Return the (X, Y) coordinate for the center point of the cell that contains the specified text.  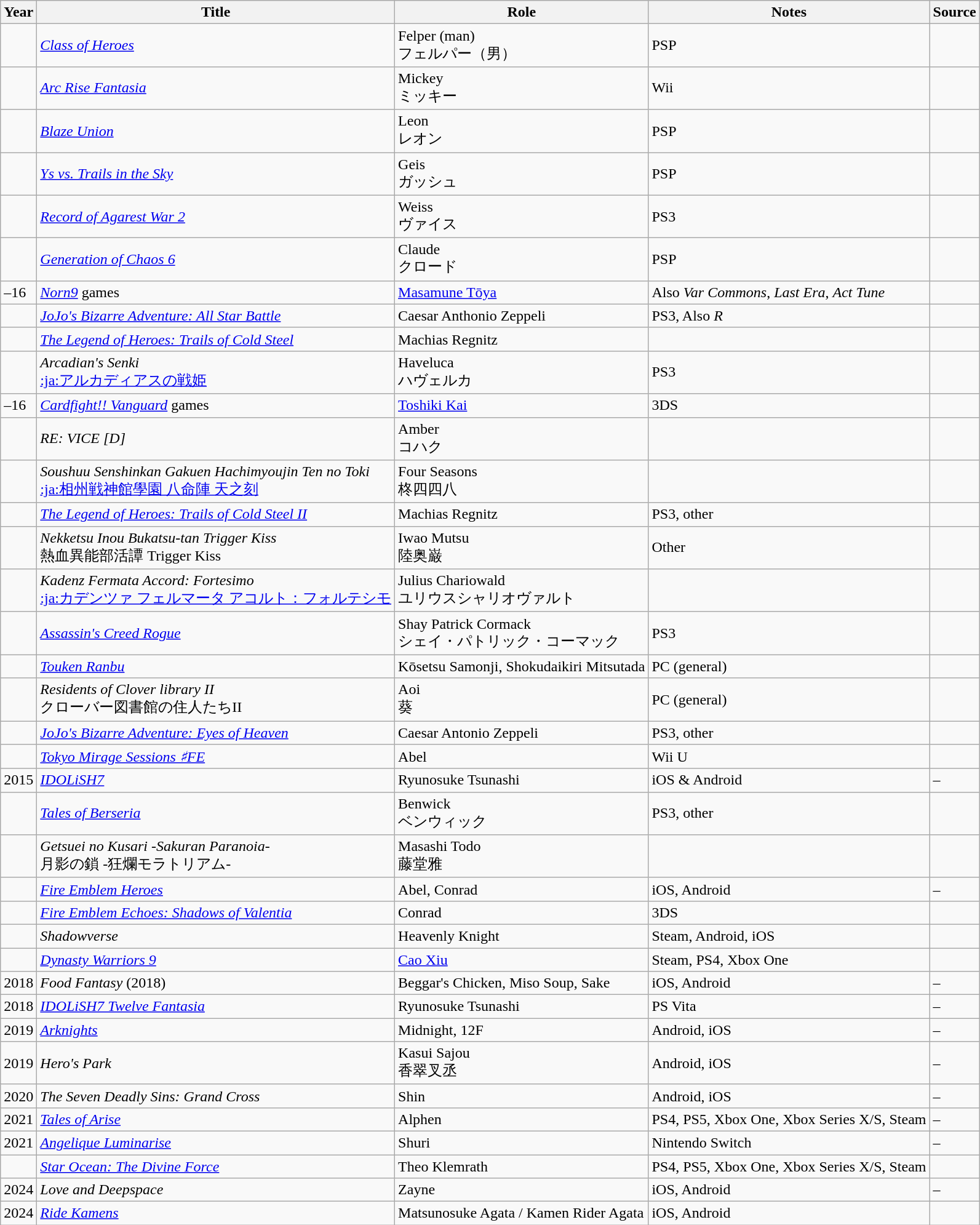
Title (216, 12)
Kasui Sajou香翠叉丞 (522, 1063)
Assassin's Creed Rogue (216, 633)
Kōsetsu Samonji, Shokudaikiri Mitsutada (522, 666)
Abel, Conrad (522, 889)
Shuri (522, 1143)
iOS & Android (789, 780)
Matsunosuke Agata / Kamen Rider Agata (522, 1213)
Also Var Commons, Last Era, Act Tune (789, 292)
Julius Chariowaldユリウスシャリオヴァルト (522, 591)
Beggar's Chicken, Miso Soup, Sake (522, 983)
Felper (man)フェルパー（男） (522, 46)
Caesar Antonio Zeppeli (522, 733)
Ride Kamens (216, 1213)
Havelucaハヴェルカ (522, 372)
Zayne (522, 1190)
Norn9 games (216, 292)
Cardfight!! Vanguard games (216, 405)
Weissヴァイス (522, 217)
Blaze Union (216, 131)
Iwao Mutsu陸奥巌 (522, 548)
Theo Klemrath (522, 1166)
Source (955, 12)
Shin (522, 1096)
Arknights (216, 1030)
Love and Deepspace (216, 1190)
Toshiki Kai (522, 405)
Caesar Anthonio Zeppeli (522, 316)
Ys vs. Trails in the Sky (216, 174)
Shay Patrick Cormackシェイ・パトリック・コーマック (522, 633)
Nekketsu Inou Bukatsu-tan Trigger Kiss熱血異能部活譚 Trigger Kiss (216, 548)
Other (789, 548)
Role (522, 12)
Class of Heroes (216, 46)
Generation of Chaos 6 (216, 260)
The Seven Deadly Sins: Grand Cross (216, 1096)
Star Ocean: The Divine Force (216, 1166)
2015 (18, 780)
Four Seasons柊四四八 (522, 482)
Tokyo Mirage Sessions ♯FE (216, 757)
Residents of Clover library IIクローバー図書館の住人たちII (216, 700)
Dynasty Warriors 9 (216, 959)
Fire Emblem Echoes: Shadows of Valentia (216, 912)
Alphen (522, 1119)
Arcadian's Senki:ja:アルカディアスの戦姫 (216, 372)
Steam, Android, iOS (789, 936)
Notes (789, 12)
Tales of Arise (216, 1119)
Wii U (789, 757)
Cao Xiu (522, 959)
Claudeクロード (522, 260)
Shadowverse (216, 936)
Getsuei no Kusari -Sakuran Paranoia-月影の鎖 -狂爛モラトリアム- (216, 856)
PS3, Also R (789, 316)
Aoi葵 (522, 700)
Record of Agarest War 2 (216, 217)
Wii (789, 88)
Year (18, 12)
RE: VICE [D] (216, 439)
The Legend of Heroes: Trails of Cold Steel II (216, 514)
Masashi Todo藤堂雅 (522, 856)
Heavenly Knight (522, 936)
Amberコハク (522, 439)
IDOLiSH7 (216, 780)
Benwickベンウィック (522, 813)
Food Fantasy (2018) (216, 983)
Angelique Luminarise (216, 1143)
2020 (18, 1096)
IDOLiSH7 Twelve Fantasia (216, 1007)
Midnight, 12F (522, 1030)
Tales of Berseria (216, 813)
Leonレオン (522, 131)
JoJo's Bizarre Adventure: Eyes of Heaven (216, 733)
Geisガッシュ (522, 174)
Fire Emblem Heroes (216, 889)
Kadenz Fermata Accord: Fortesimo:ja:カデンツァ フェルマータ アコルト：フォルテシモ (216, 591)
Arc Rise Fantasia (216, 88)
Steam, PS4, Xbox One (789, 959)
JoJo's Bizarre Adventure: All Star Battle (216, 316)
Masamune Tōya (522, 292)
Touken Ranbu (216, 666)
Soushuu Senshinkan Gakuen Hachimyoujin Ten no Toki:ja:相州戦神館學園 八命陣 天之刻 (216, 482)
Mickeyミッキー (522, 88)
Nintendo Switch (789, 1143)
Abel (522, 757)
The Legend of Heroes: Trails of Cold Steel (216, 339)
Hero's Park (216, 1063)
Conrad (522, 912)
PS Vita (789, 1007)
